Capture the cell that displays the provided text and extract its (X, Y) central coordinate. 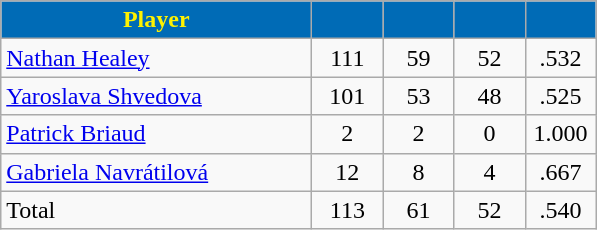
Gabriela Navrátilová (156, 172)
8 (418, 172)
0 (490, 134)
48 (490, 96)
111 (348, 58)
53 (418, 96)
.667 (560, 172)
Nathan Healey (156, 58)
Patrick Briaud (156, 134)
113 (348, 210)
61 (418, 210)
.525 (560, 96)
Total (156, 210)
101 (348, 96)
.532 (560, 58)
Player (156, 20)
4 (490, 172)
12 (348, 172)
1.000 (560, 134)
Yaroslava Shvedova (156, 96)
.540 (560, 210)
59 (418, 58)
